Search for the cell housing the specified text and yield its (x, y) center coordinate. 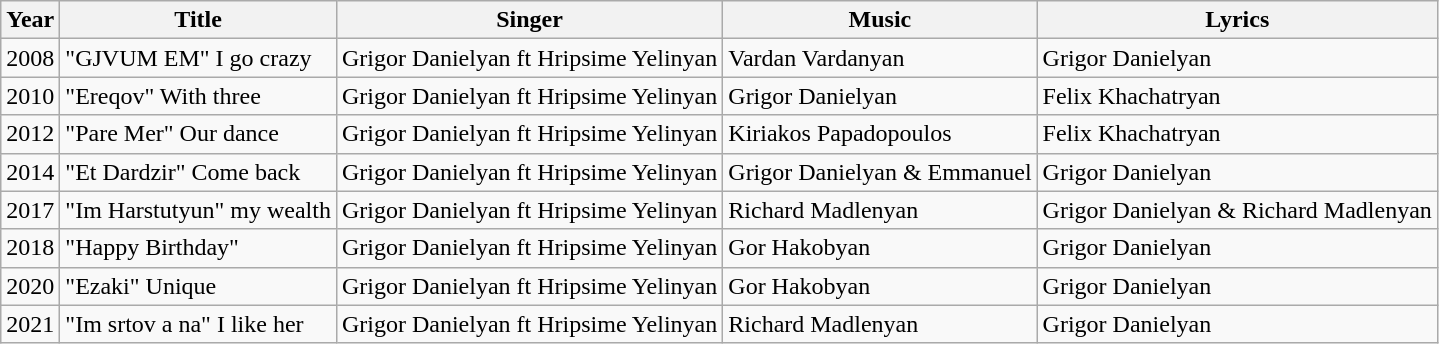
Vardan Vardanyan (880, 58)
2012 (30, 134)
Music (880, 20)
"GJVUM EM" I go crazy (198, 58)
"Im Harstutyun" my wealth (198, 210)
"Ereqov" With three (198, 96)
Grigor Danielyan & Emmanuel (880, 172)
2017 (30, 210)
Grigor Danielyan & Richard Madlenyan (1237, 210)
Singer (529, 20)
Title (198, 20)
"Et Dardzir" Come back (198, 172)
"Ezaki" Unique (198, 286)
2014 (30, 172)
Year (30, 20)
Lyrics (1237, 20)
"Im srtov a na" I like her (198, 324)
2018 (30, 248)
2021 (30, 324)
"Pare Mer" Our dance (198, 134)
2008 (30, 58)
"Happy Birthday" (198, 248)
2010 (30, 96)
Kiriakos Papadopoulos (880, 134)
2020 (30, 286)
